Locate the cell with the specified text and output its (x, y) center coordinate. 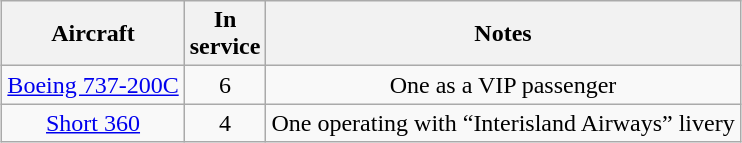
4 (225, 123)
Inservice (225, 34)
One operating with “Interisland Airways” livery (503, 123)
Short 360 (93, 123)
Boeing 737-200C (93, 85)
6 (225, 85)
Notes (503, 34)
Aircraft (93, 34)
One as a VIP passenger (503, 85)
